Identify which cell holds the provided text, then report its [x, y] central coordinate. 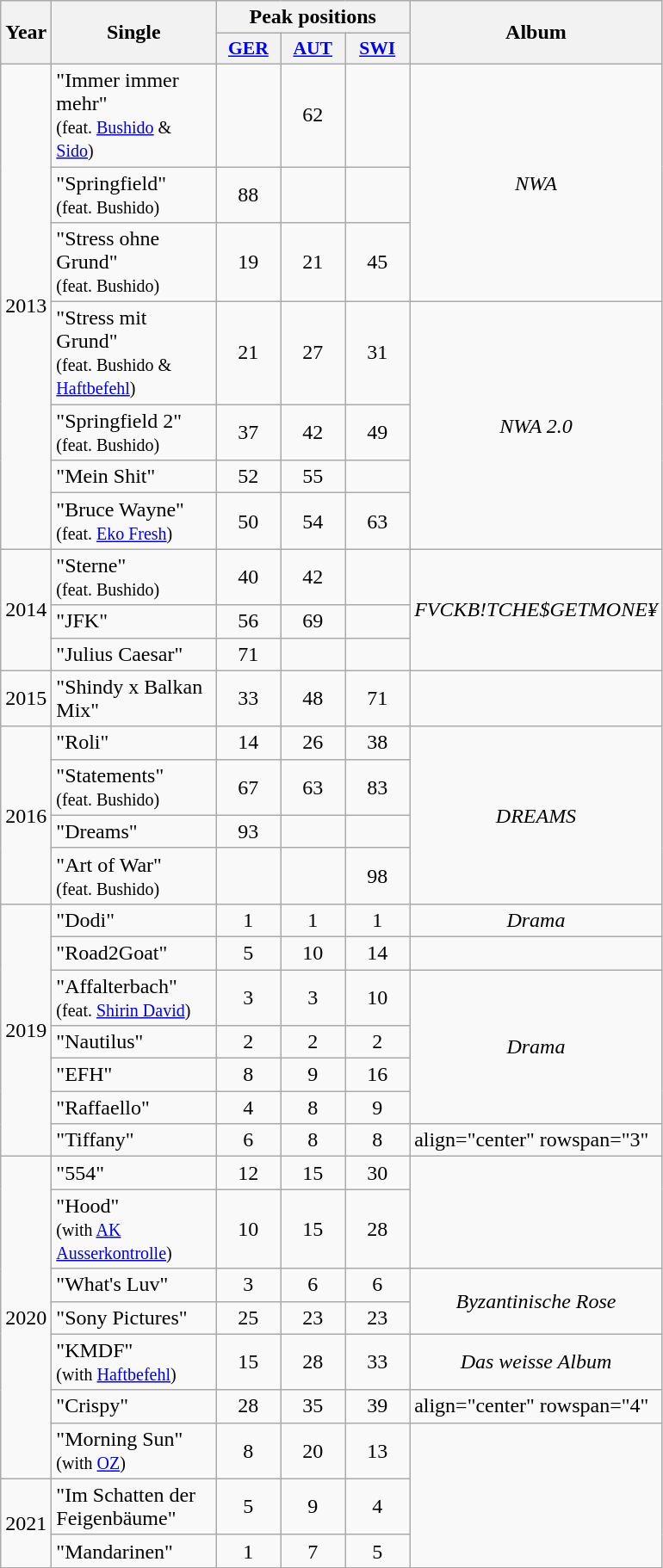
DREAMS [536, 815]
"Nautilus" [134, 1042]
38 [377, 743]
"Affalterbach" (feat. Shirin David) [134, 997]
Single [134, 33]
"Immer immer mehr" (feat. Bushido & Sido) [134, 115]
"KMDF" (with Haftbefehl) [134, 1361]
"Roli" [134, 743]
2015 [26, 699]
48 [313, 699]
"Im Schatten der Feigenbäume" [134, 1506]
"Art of War" (feat. Bushido) [134, 876]
Byzantinische Rose [536, 1301]
2016 [26, 815]
2013 [26, 306]
SWI [377, 49]
"What's Luv" [134, 1285]
"Mein Shit" [134, 477]
62 [313, 115]
55 [313, 477]
2014 [26, 609]
13 [377, 1451]
12 [248, 1173]
37 [248, 432]
"EFH" [134, 1075]
"Bruce Wayne" (feat. Eko Fresh) [134, 522]
"554" [134, 1173]
56 [248, 621]
Das weisse Album [536, 1361]
"Tiffany" [134, 1140]
AUT [313, 49]
align="center" rowspan="4" [536, 1406]
2019 [26, 1029]
"Sterne" (feat. Bushido) [134, 577]
40 [248, 577]
25 [248, 1318]
20 [313, 1451]
83 [377, 787]
69 [313, 621]
"Dodi" [134, 920]
"Springfield 2" (feat. Bushido) [134, 432]
"Statements" (feat. Bushido) [134, 787]
GER [248, 49]
93 [248, 831]
NWA 2.0 [536, 425]
19 [248, 262]
52 [248, 477]
"Sony Pictures" [134, 1318]
27 [313, 353]
align="center" rowspan="3" [536, 1140]
54 [313, 522]
"Raffaello" [134, 1108]
FVCKB!TCHE$GETMONE¥ [536, 609]
Album [536, 33]
88 [248, 194]
7 [313, 1551]
"Hood" (with AK Ausserkontrolle) [134, 1229]
2021 [26, 1523]
NWA [536, 182]
"Crispy" [134, 1406]
2020 [26, 1318]
"Morning Sun" (with OZ) [134, 1451]
"Stress mit Grund" (feat. Bushido & Haftbefehl) [134, 353]
"Stress ohne Grund" (feat. Bushido) [134, 262]
31 [377, 353]
"Dreams" [134, 831]
"Mandarinen" [134, 1551]
98 [377, 876]
Peak positions [313, 17]
35 [313, 1406]
"Springfield" (feat. Bushido) [134, 194]
"Road2Goat" [134, 953]
45 [377, 262]
50 [248, 522]
"JFK" [134, 621]
"Shindy x Balkan Mix" [134, 699]
49 [377, 432]
30 [377, 1173]
67 [248, 787]
26 [313, 743]
39 [377, 1406]
16 [377, 1075]
Year [26, 33]
"Julius Caesar" [134, 654]
